Pinpoint the cell where the given text exists, returning its [x, y] midpoint coordinate. 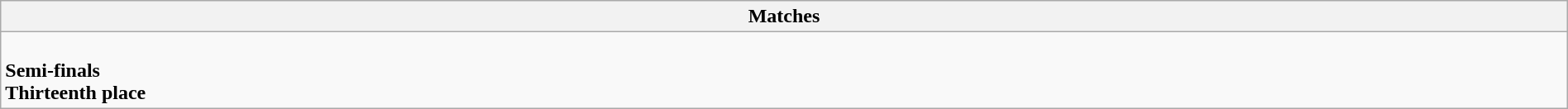
Semi-finals Thirteenth place [784, 70]
Matches [784, 17]
